Extract the [X, Y] coordinate from the center of the cell holding the provided text.  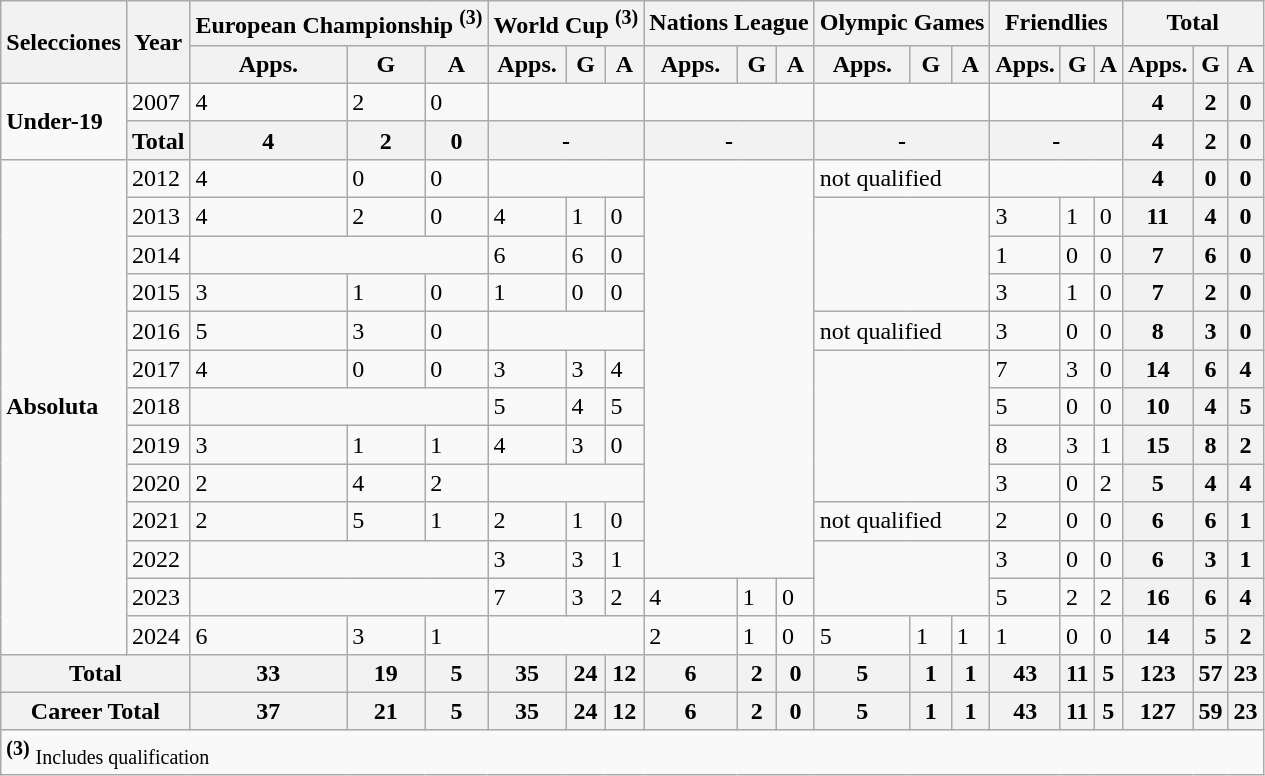
2016 [158, 331]
123 [1158, 673]
Nations League [729, 24]
2020 [158, 483]
Absoluta [64, 406]
2023 [158, 597]
(3) Includes qualification [632, 752]
2024 [158, 635]
2021 [158, 521]
2007 [158, 102]
2015 [158, 293]
21 [386, 711]
127 [1158, 711]
Friendlies [1056, 24]
15 [1158, 445]
European Championship (3) [339, 24]
2018 [158, 407]
Under-19 [64, 121]
2012 [158, 178]
2017 [158, 369]
Selecciones [64, 42]
2022 [158, 559]
57 [1210, 673]
Olympic Games [902, 24]
Year [158, 42]
16 [1158, 597]
19 [386, 673]
World Cup (3) [566, 24]
2019 [158, 445]
2013 [158, 217]
59 [1210, 711]
Career Total [96, 711]
33 [268, 673]
2014 [158, 255]
10 [1158, 407]
37 [268, 711]
